Capture the cell that displays the provided text and extract its [x, y] central coordinate. 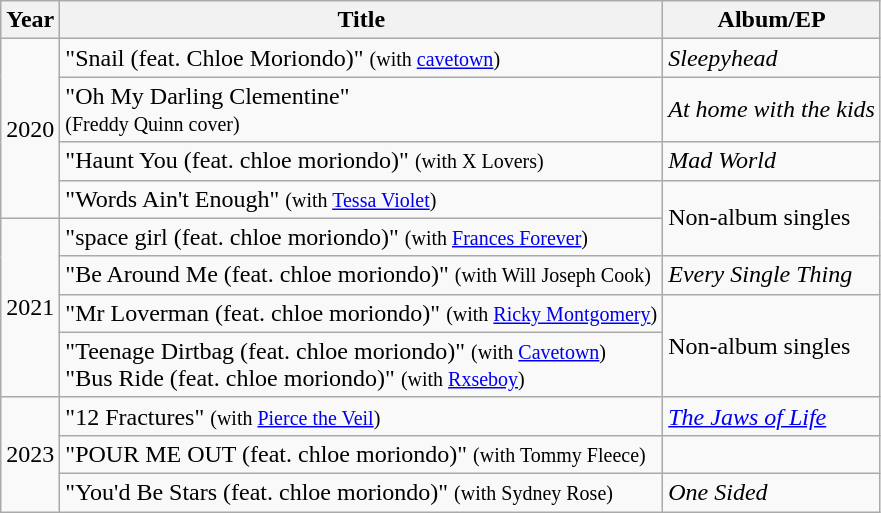
"Haunt You (feat. chloe moriondo)" (with X Lovers) [362, 161]
Sleepyhead [772, 58]
2020 [30, 128]
One Sided [772, 492]
"Words Ain't Enough" (with Tessa Violet) [362, 199]
The Jaws of Life [772, 416]
2021 [30, 308]
"Snail (feat. Chloe Moriondo)" (with cavetown) [362, 58]
"Teenage Dirtbag (feat. chloe moriondo)" (with Cavetown)"Bus Ride (feat. chloe moriondo)" (with Rxseboy) [362, 364]
"Mr Loverman (feat. chloe moriondo)" (with Ricky Montgomery) [362, 313]
Every Single Thing [772, 275]
"POUR ME OUT (feat. chloe moriondo)" (with Tommy Fleece) [362, 454]
Title [362, 20]
"Be Around Me (feat. chloe moriondo)" (with Will Joseph Cook) [362, 275]
"You'd Be Stars (feat. chloe moriondo)" (with Sydney Rose) [362, 492]
"Oh My Darling Clementine"(Freddy Quinn cover) [362, 110]
"space girl (feat. chloe moriondo)" (with Frances Forever) [362, 237]
"12 Fractures" (with Pierce the Veil) [362, 416]
At home with the kids [772, 110]
Mad World [772, 161]
Year [30, 20]
Album/EP [772, 20]
2023 [30, 454]
